Detect which cell encompasses the target text, then output its [x, y] center coordinate. 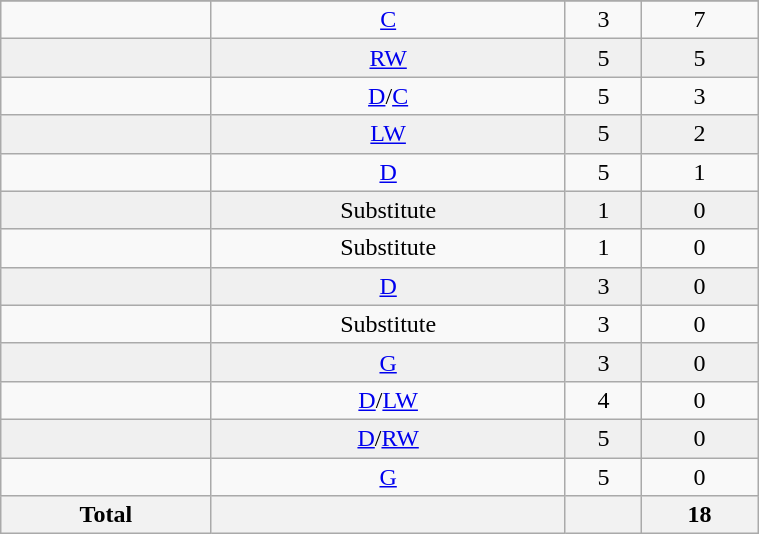
7 [700, 20]
4 [603, 400]
18 [700, 515]
Total [106, 515]
C [388, 20]
LW [388, 134]
D/C [388, 96]
RW [388, 58]
2 [700, 134]
D/LW [388, 400]
D/RW [388, 438]
